Determine the (x, y) coordinate at the center of the cell enclosing the given text.  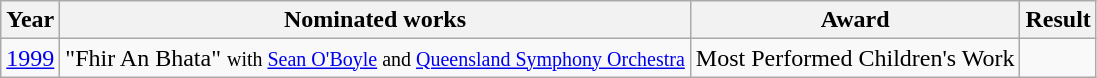
Year (30, 20)
Nominated works (375, 20)
Most Performed Children's Work (855, 58)
1999 (30, 58)
Result (1058, 20)
"Fhir An Bhata" with Sean O'Boyle and Queensland Symphony Orchestra (375, 58)
Award (855, 20)
